Output the (X, Y) coordinate of the center of the cell containing the given text.  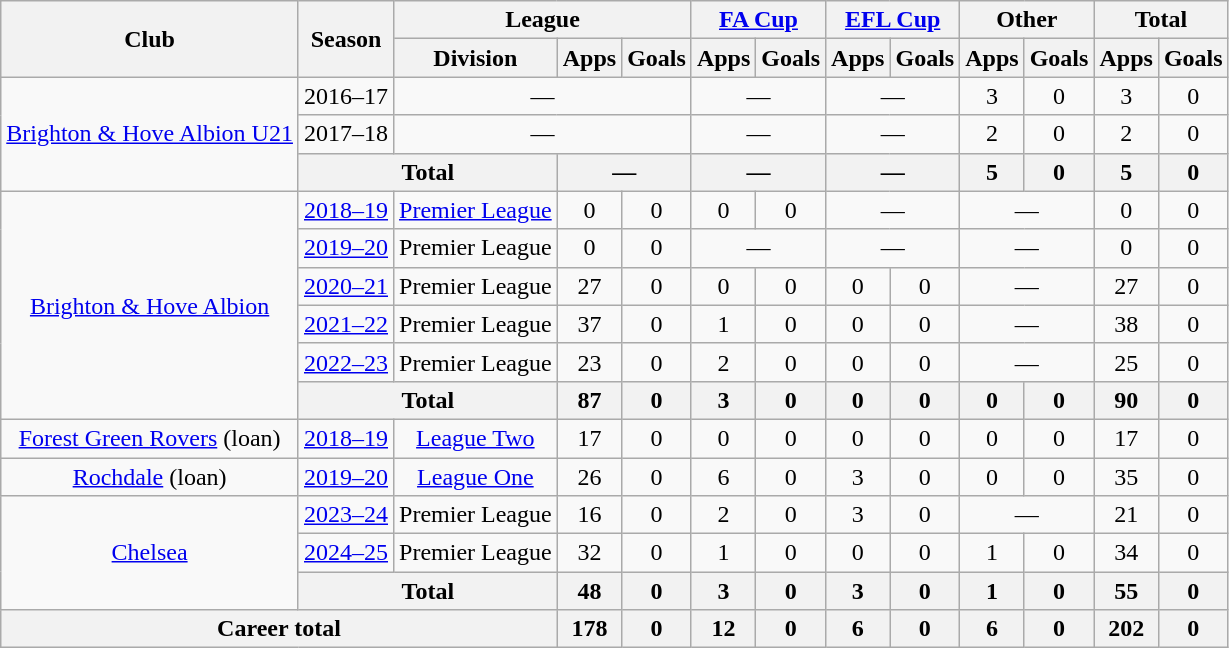
87 (589, 400)
Rochdale (loan) (150, 477)
2022–23 (346, 362)
37 (589, 324)
2021–22 (346, 324)
FA Cup (758, 20)
2016–17 (346, 96)
16 (589, 515)
12 (723, 629)
Season (346, 39)
League (543, 20)
55 (1126, 591)
21 (1126, 515)
2017–18 (346, 134)
25 (1126, 362)
2024–25 (346, 553)
Club (150, 39)
Forest Green Rovers (loan) (150, 438)
48 (589, 591)
EFL Cup (893, 20)
Brighton & Hove Albion U21 (150, 134)
Division (476, 58)
32 (589, 553)
League Two (476, 438)
23 (589, 362)
26 (589, 477)
League One (476, 477)
Brighton & Hove Albion (150, 305)
178 (589, 629)
35 (1126, 477)
2023–24 (346, 515)
Other (1027, 20)
Chelsea (150, 553)
90 (1126, 400)
38 (1126, 324)
34 (1126, 553)
2020–21 (346, 286)
Career total (279, 629)
202 (1126, 629)
